Find where the given text appears and provide that cell's center as [x, y] coordinate. 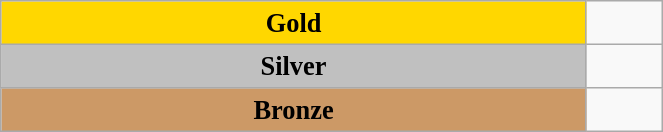
Gold [294, 22]
Silver [294, 66]
Bronze [294, 109]
